Capture the cell that displays the provided text and extract its [x, y] central coordinate. 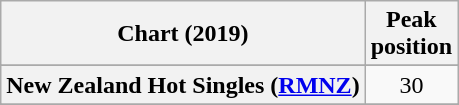
30 [411, 85]
New Zealand Hot Singles (RMNZ) [183, 85]
Chart (2019) [183, 34]
Peakposition [411, 34]
